Identify which cell holds the provided text, then report its (x, y) central coordinate. 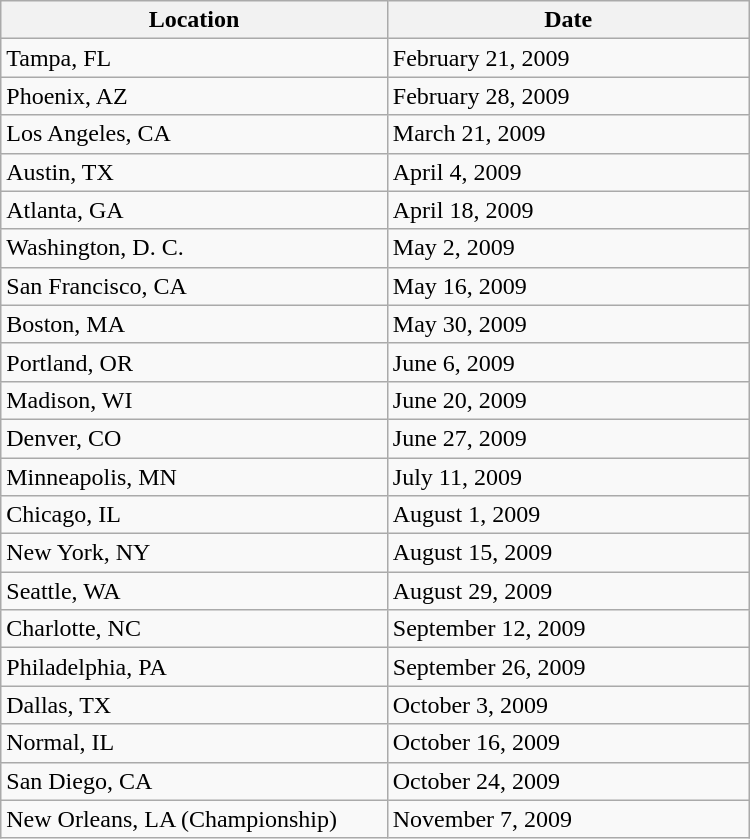
San Francisco, CA (194, 286)
February 21, 2009 (568, 58)
Philadelphia, PA (194, 667)
Tampa, FL (194, 58)
July 11, 2009 (568, 477)
Chicago, IL (194, 515)
October 16, 2009 (568, 743)
New Orleans, LA (Championship) (194, 819)
February 28, 2009 (568, 96)
Austin, TX (194, 172)
August 1, 2009 (568, 515)
Seattle, WA (194, 591)
June 6, 2009 (568, 362)
June 20, 2009 (568, 400)
October 3, 2009 (568, 705)
April 4, 2009 (568, 172)
September 12, 2009 (568, 629)
September 26, 2009 (568, 667)
Charlotte, NC (194, 629)
Portland, OR (194, 362)
August 29, 2009 (568, 591)
Washington, D. C. (194, 248)
Location (194, 20)
May 30, 2009 (568, 324)
August 15, 2009 (568, 553)
May 16, 2009 (568, 286)
Normal, IL (194, 743)
Minneapolis, MN (194, 477)
San Diego, CA (194, 781)
November 7, 2009 (568, 819)
Boston, MA (194, 324)
June 27, 2009 (568, 438)
Atlanta, GA (194, 210)
April 18, 2009 (568, 210)
Madison, WI (194, 400)
October 24, 2009 (568, 781)
Phoenix, AZ (194, 96)
New York, NY (194, 553)
Dallas, TX (194, 705)
Denver, CO (194, 438)
Date (568, 20)
Los Angeles, CA (194, 134)
March 21, 2009 (568, 134)
May 2, 2009 (568, 248)
